From the cell containing the given text, extract its center point as (x, y) coordinate. 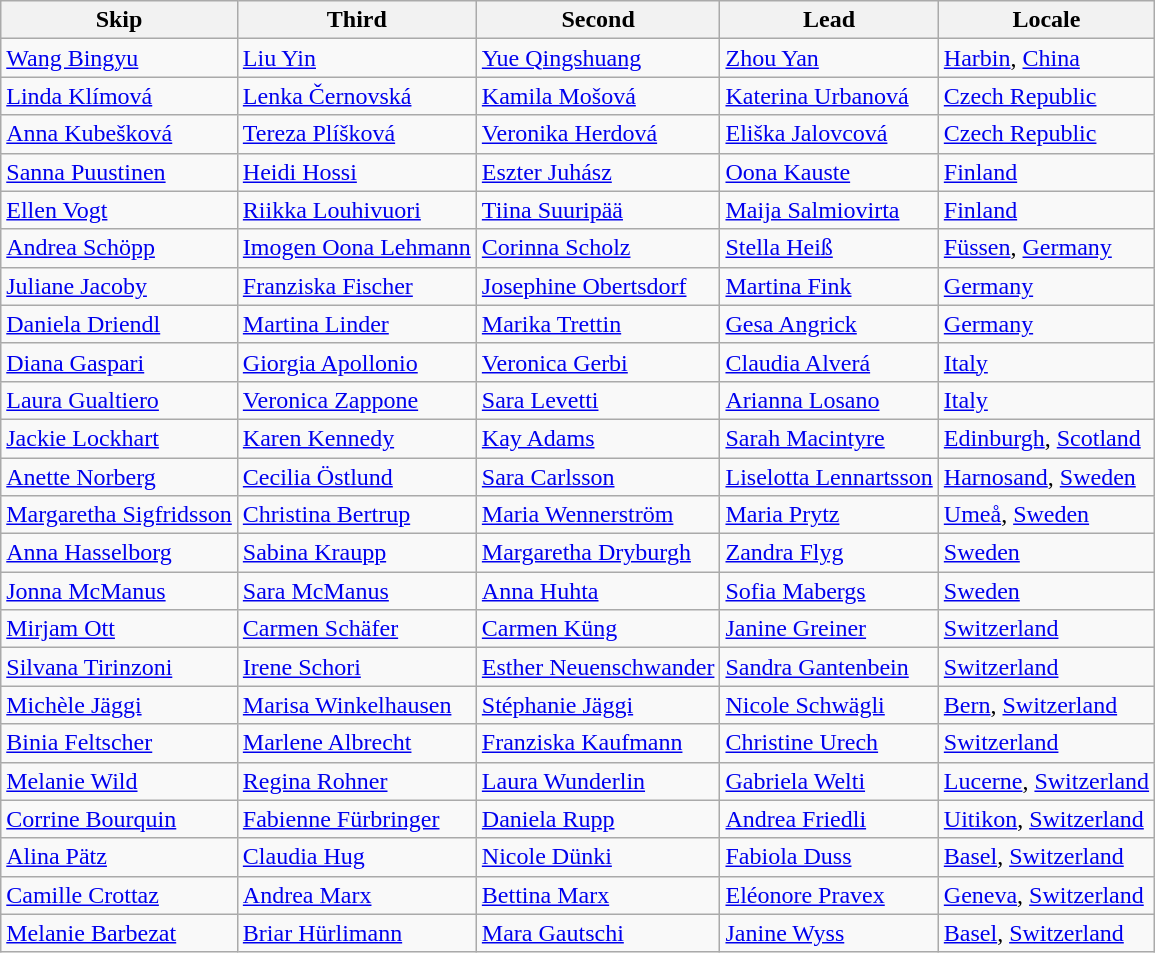
Franziska Fischer (356, 286)
Corrine Bourquin (120, 819)
Sabina Kraupp (356, 553)
Kay Adams (598, 438)
Bettina Marx (598, 895)
Martina Linder (356, 324)
Liselotta Lennartsson (829, 477)
Harbin, China (1046, 58)
Camille Crottaz (120, 895)
Daniela Rupp (598, 819)
Michèle Jäggi (120, 705)
Marlene Albrecht (356, 743)
Riikka Louhivuori (356, 210)
Maria Prytz (829, 515)
Zandra Flyg (829, 553)
Juliane Jacoby (120, 286)
Karen Kennedy (356, 438)
Sara McManus (356, 591)
Stéphanie Jäggi (598, 705)
Locale (1046, 20)
Lenka Černovská (356, 96)
Sarah Macintyre (829, 438)
Christine Urech (829, 743)
Eszter Juhász (598, 172)
Margaretha Sigfridsson (120, 515)
Mirjam Ott (120, 629)
Oona Kauste (829, 172)
Yue Qingshuang (598, 58)
Katerina Urbanová (829, 96)
Binia Feltscher (120, 743)
Silvana Tirinzoni (120, 667)
Laura Gualtiero (120, 400)
Anna Hasselborg (120, 553)
Skip (120, 20)
Esther Neuenschwander (598, 667)
Sara Levetti (598, 400)
Tereza Plíšková (356, 134)
Margaretha Dryburgh (598, 553)
Zhou Yan (829, 58)
Alina Pätz (120, 857)
Veronica Gerbi (598, 362)
Stella Heiß (829, 248)
Geneva, Switzerland (1046, 895)
Nicole Schwägli (829, 705)
Fabienne Fürbringer (356, 819)
Jackie Lockhart (120, 438)
Regina Rohner (356, 781)
Anna Kubešková (120, 134)
Nicole Dünki (598, 857)
Lead (829, 20)
Melanie Wild (120, 781)
Franziska Kaufmann (598, 743)
Janine Wyss (829, 933)
Wang Bingyu (120, 58)
Anette Norberg (120, 477)
Edinburgh, Scotland (1046, 438)
Second (598, 20)
Andrea Marx (356, 895)
Giorgia Apollonio (356, 362)
Sofia Mabergs (829, 591)
Carmen Schäfer (356, 629)
Melanie Barbezat (120, 933)
Martina Fink (829, 286)
Laura Wunderlin (598, 781)
Gabriela Welti (829, 781)
Liu Yin (356, 58)
Eléonore Pravex (829, 895)
Jonna McManus (120, 591)
Cecilia Östlund (356, 477)
Janine Greiner (829, 629)
Arianna Losano (829, 400)
Marisa Winkelhausen (356, 705)
Harnosand, Sweden (1046, 477)
Josephine Obertsdorf (598, 286)
Carmen Küng (598, 629)
Veronica Zappone (356, 400)
Bern, Switzerland (1046, 705)
Briar Hürlimann (356, 933)
Andrea Friedli (829, 819)
Tiina Suuripää (598, 210)
Diana Gaspari (120, 362)
Kamila Mošová (598, 96)
Maria Wennerström (598, 515)
Andrea Schöpp (120, 248)
Sandra Gantenbein (829, 667)
Uitikon, Switzerland (1046, 819)
Ellen Vogt (120, 210)
Veronika Herdová (598, 134)
Third (356, 20)
Fabiola Duss (829, 857)
Irene Schori (356, 667)
Imogen Oona Lehmann (356, 248)
Anna Huhta (598, 591)
Lucerne, Switzerland (1046, 781)
Maija Salmiovirta (829, 210)
Marika Trettin (598, 324)
Heidi Hossi (356, 172)
Sara Carlsson (598, 477)
Daniela Driendl (120, 324)
Eliška Jalovcová (829, 134)
Mara Gautschi (598, 933)
Gesa Angrick (829, 324)
Corinna Scholz (598, 248)
Linda Klímová (120, 96)
Claudia Hug (356, 857)
Christina Bertrup (356, 515)
Umeå, Sweden (1046, 515)
Claudia Alverá (829, 362)
Füssen, Germany (1046, 248)
Sanna Puustinen (120, 172)
